Extract the (x, y) coordinate from the center of the cell holding the provided text.  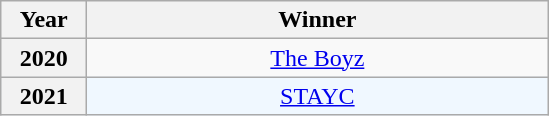
Winner (318, 20)
STAYC (318, 96)
The Boyz (318, 58)
Year (44, 20)
2020 (44, 58)
2021 (44, 96)
